For the text-containing cell, return its midpoint in (X, Y) coordinate format. 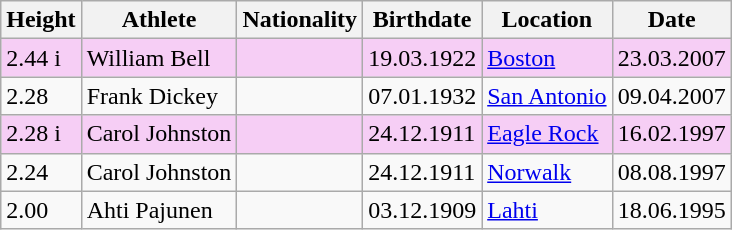
Date (672, 20)
Lahti (547, 210)
San Antonio (547, 96)
2.00 (41, 210)
Ahti Pajunen (159, 210)
Eagle Rock (547, 134)
2.24 (41, 172)
2.28 i (41, 134)
07.01.1932 (422, 96)
William Bell (159, 58)
18.06.1995 (672, 210)
2.44 i (41, 58)
Norwalk (547, 172)
08.08.1997 (672, 172)
16.02.1997 (672, 134)
19.03.1922 (422, 58)
Height (41, 20)
23.03.2007 (672, 58)
Birthdate (422, 20)
Boston (547, 58)
2.28 (41, 96)
Frank Dickey (159, 96)
Nationality (300, 20)
09.04.2007 (672, 96)
Athlete (159, 20)
03.12.1909 (422, 210)
Location (547, 20)
